Detect which cell encompasses the target text, then output its (X, Y) center coordinate. 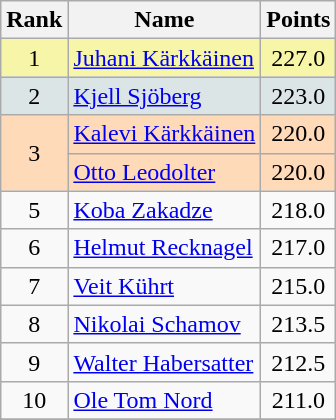
9 (34, 362)
223.0 (298, 96)
Nikolai Schamov (164, 324)
5 (34, 210)
217.0 (298, 248)
Otto Leodolter (164, 172)
218.0 (298, 210)
212.5 (298, 362)
227.0 (298, 58)
Juhani Kärkkäinen (164, 58)
7 (34, 286)
8 (34, 324)
Kalevi Kärkkäinen (164, 134)
Kjell Sjöberg (164, 96)
Rank (34, 20)
Points (298, 20)
Helmut Recknagel (164, 248)
1 (34, 58)
Name (164, 20)
Veit Kührt (164, 286)
3 (34, 153)
10 (34, 400)
6 (34, 248)
Koba Zakadze (164, 210)
211.0 (298, 400)
215.0 (298, 286)
Walter Habersatter (164, 362)
213.5 (298, 324)
Ole Tom Nord (164, 400)
2 (34, 96)
